Find where the given text appears and provide that cell's center as [X, Y] coordinate. 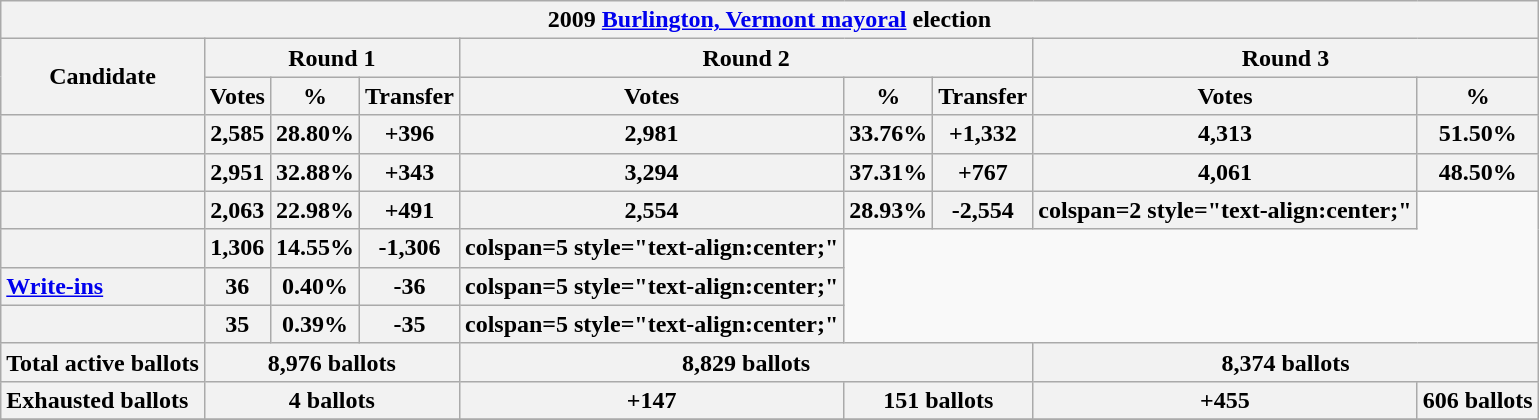
36 [237, 286]
28.80% [314, 134]
4 ballots [332, 400]
Write-ins [103, 286]
Exhausted ballots [103, 400]
2,981 [651, 134]
0.40% [314, 286]
+396 [410, 134]
0.39% [314, 324]
+147 [651, 400]
-36 [410, 286]
Round 1 [332, 58]
2,585 [237, 134]
8,374 ballots [1286, 362]
28.93% [888, 210]
51.50% [1478, 134]
33.76% [888, 134]
+491 [410, 210]
-1,306 [410, 248]
2,554 [651, 210]
-35 [410, 324]
+767 [983, 172]
32.88% [314, 172]
35 [237, 324]
-2,554 [983, 210]
8,976 ballots [332, 362]
Total active ballots [103, 362]
22.98% [314, 210]
4,061 [1225, 172]
2,951 [237, 172]
+1,332 [983, 134]
+343 [410, 172]
1,306 [237, 248]
48.50% [1478, 172]
14.55% [314, 248]
Round 3 [1286, 58]
colspan=2 style="text-align:center;" [1225, 210]
3,294 [651, 172]
2,063 [237, 210]
37.31% [888, 172]
+455 [1225, 400]
2009 Burlington, Vermont mayoral election [770, 20]
151 ballots [938, 400]
4,313 [1225, 134]
606 ballots [1478, 400]
Round 2 [746, 58]
Candidate [103, 77]
8,829 ballots [746, 362]
